For the text-containing cell, return its midpoint in [X, Y] coordinate format. 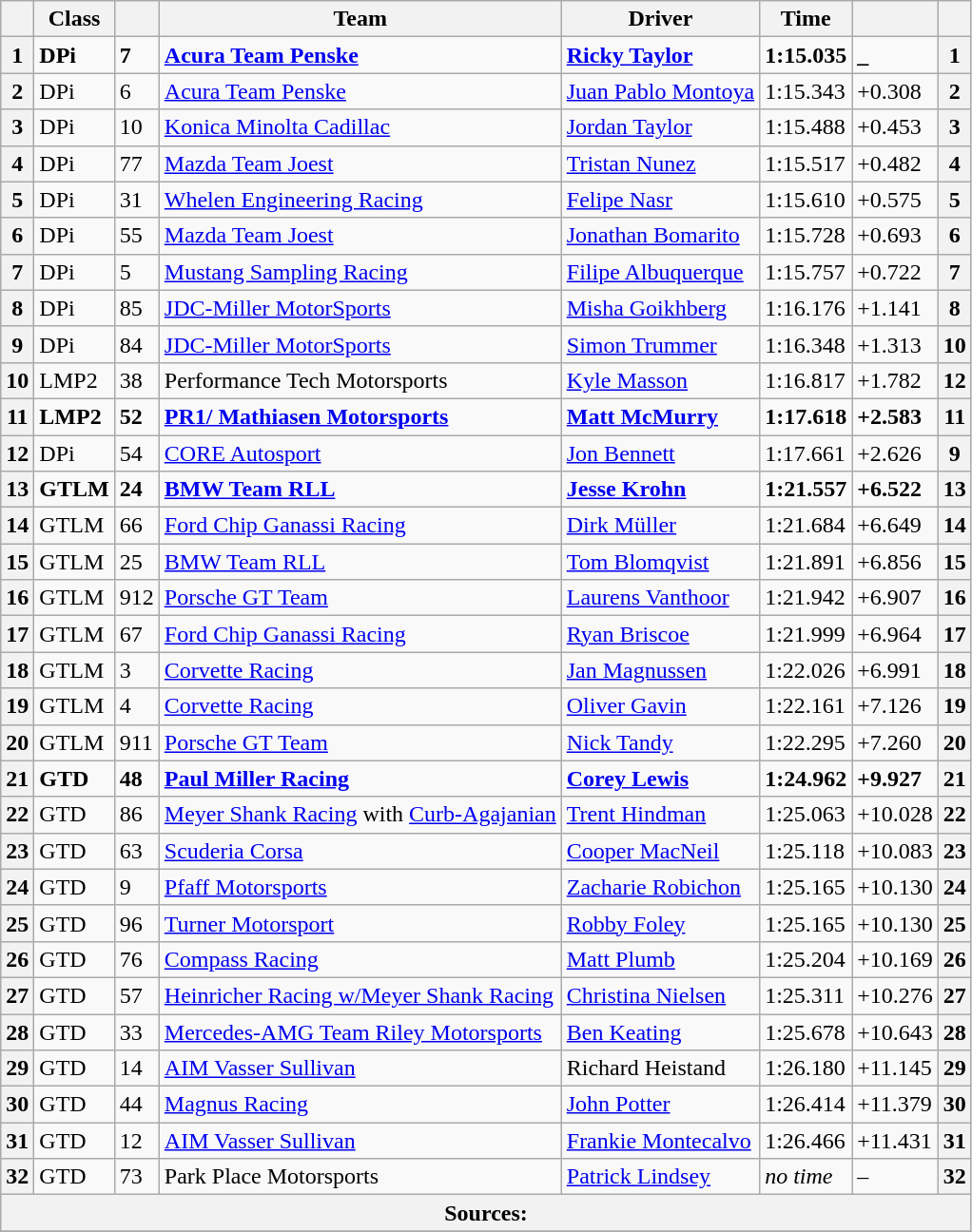
Trent Hindman [660, 815]
Ricky Taylor [660, 55]
Magnus Racing [360, 1105]
1:16.817 [807, 380]
Corey Lewis [660, 779]
no time [807, 1177]
1:25.678 [807, 1031]
66 [137, 526]
+0.308 [896, 91]
+1.313 [896, 344]
+10.643 [896, 1031]
52 [137, 416]
1:15.343 [807, 91]
1:17.618 [807, 416]
96 [137, 923]
1:21.557 [807, 490]
48 [137, 779]
– [896, 1177]
Park Place Motorsports [360, 1177]
+9.927 [896, 779]
1:25.118 [807, 851]
+6.907 [896, 598]
Patrick Lindsey [660, 1177]
Pfaff Motorsports [360, 887]
Compass Racing [360, 959]
Frankie Montecalvo [660, 1141]
Nick Tandy [660, 742]
912 [137, 598]
+2.583 [896, 416]
Sources: [487, 1213]
1:26.466 [807, 1141]
Jan Magnussen [660, 670]
+10.083 [896, 851]
Dirk Müller [660, 526]
+11.431 [896, 1141]
76 [137, 959]
Zacharie Robichon [660, 887]
Juan Pablo Montoya [660, 91]
44 [137, 1105]
Misha Goikhberg [660, 308]
1:15.610 [807, 200]
+11.145 [896, 1068]
33 [137, 1031]
Heinricher Racing w/Meyer Shank Racing [360, 995]
1:26.180 [807, 1068]
Turner Motorsport [360, 923]
Jesse Krohn [660, 490]
1:21.891 [807, 562]
+0.453 [896, 127]
Time [807, 19]
55 [137, 236]
1:15.035 [807, 55]
Matt Plumb [660, 959]
1:25.311 [807, 995]
John Potter [660, 1105]
1:25.204 [807, 959]
86 [137, 815]
1:26.414 [807, 1105]
Laurens Vanthoor [660, 598]
1:21.999 [807, 634]
Jon Bennett [660, 453]
Mustang Sampling Racing [360, 272]
67 [137, 634]
Ben Keating [660, 1031]
Scuderia Corsa [360, 851]
Class [74, 19]
63 [137, 851]
Tristan Nunez [660, 164]
Cooper MacNeil [660, 851]
1:15.757 [807, 272]
1:24.962 [807, 779]
Christina Nielsen [660, 995]
Robby Foley [660, 923]
Jonathan Bomarito [660, 236]
1:17.661 [807, 453]
+6.991 [896, 670]
CORE Autosport [360, 453]
Whelen Engineering Racing [360, 200]
1:21.684 [807, 526]
+1.141 [896, 308]
73 [137, 1177]
+1.782 [896, 380]
PR1/ Mathiasen Motorsports [360, 416]
_ [896, 55]
Konica Minolta Cadillac [360, 127]
+0.693 [896, 236]
Jordan Taylor [660, 127]
Performance Tech Motorsports [360, 380]
Tom Blomqvist [660, 562]
+10.169 [896, 959]
+6.856 [896, 562]
+10.028 [896, 815]
Felipe Nasr [660, 200]
Mercedes-AMG Team Riley Motorsports [360, 1031]
Meyer Shank Racing with Curb-Agajanian [360, 815]
1:16.348 [807, 344]
+6.964 [896, 634]
1:22.161 [807, 706]
+0.575 [896, 200]
+10.276 [896, 995]
1:21.942 [807, 598]
77 [137, 164]
57 [137, 995]
Matt McMurry [660, 416]
+11.379 [896, 1105]
+7.260 [896, 742]
Kyle Masson [660, 380]
84 [137, 344]
Simon Trummer [660, 344]
Filipe Albuquerque [660, 272]
+0.482 [896, 164]
85 [137, 308]
1:15.488 [807, 127]
1:22.295 [807, 742]
Richard Heistand [660, 1068]
1:25.063 [807, 815]
Team [360, 19]
1:16.176 [807, 308]
Ryan Briscoe [660, 634]
+7.126 [896, 706]
+6.649 [896, 526]
54 [137, 453]
38 [137, 380]
+6.522 [896, 490]
1:15.728 [807, 236]
+0.722 [896, 272]
Oliver Gavin [660, 706]
Driver [660, 19]
1:22.026 [807, 670]
1:15.517 [807, 164]
911 [137, 742]
+2.626 [896, 453]
Paul Miller Racing [360, 779]
